Capture the cell that displays the provided text and extract its (x, y) central coordinate. 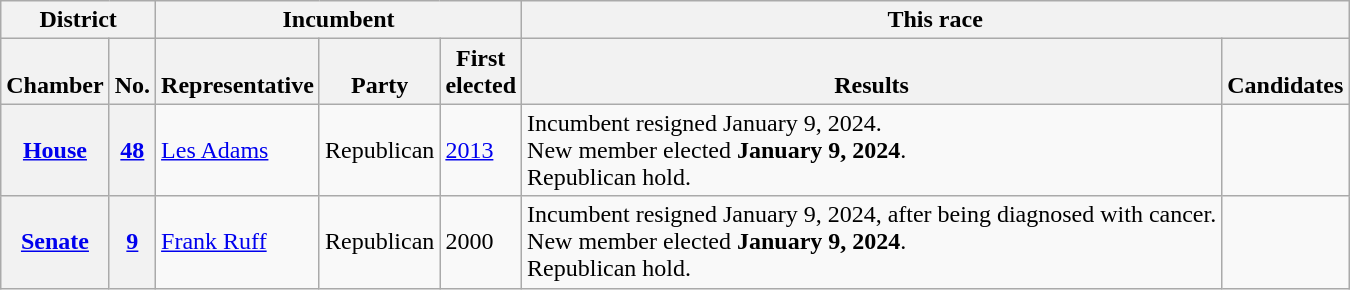
Senate (55, 242)
Candidates (1286, 72)
Party (379, 72)
Incumbent resigned January 9, 2024, after being diagnosed with cancer.New member elected January 9, 2024.Republican hold. (872, 242)
2000 (481, 242)
No. (132, 72)
2013 (481, 150)
Results (872, 72)
Incumbent (339, 20)
Representative (238, 72)
48 (132, 150)
Incumbent resigned January 9, 2024.New member elected January 9, 2024.Republican hold. (872, 150)
House (55, 150)
Firstelected (481, 72)
Chamber (55, 72)
Les Adams (238, 150)
Frank Ruff (238, 242)
District (78, 20)
9 (132, 242)
This race (936, 20)
